For the text-containing cell, return its midpoint in [X, Y] coordinate format. 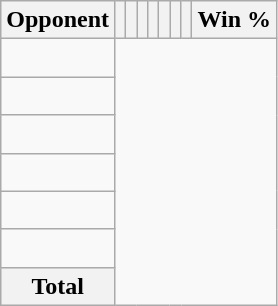
Opponent [58, 20]
Total [58, 286]
Win % [234, 20]
